Capture the cell that displays the provided text and extract its [X, Y] central coordinate. 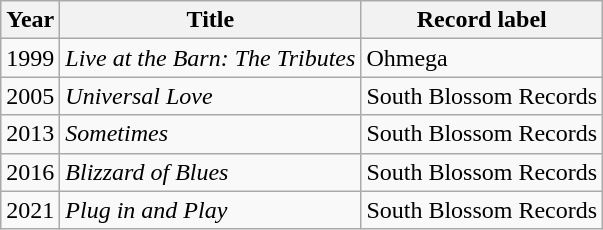
Ohmega [482, 58]
Plug in and Play [210, 210]
2013 [30, 134]
Sometimes [210, 134]
Live at the Barn: The Tributes [210, 58]
Universal Love [210, 96]
2005 [30, 96]
Record label [482, 20]
1999 [30, 58]
Title [210, 20]
2016 [30, 172]
2021 [30, 210]
Year [30, 20]
Blizzard of Blues [210, 172]
